For the text-containing cell, return its midpoint in (x, y) coordinate format. 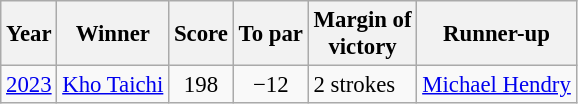
Score (202, 34)
2 strokes (362, 85)
Year (29, 34)
To par (270, 34)
Winner (113, 34)
Runner-up (496, 34)
Margin ofvictory (362, 34)
Kho Taichi (113, 85)
Michael Hendry (496, 85)
198 (202, 85)
2023 (29, 85)
−12 (270, 85)
